Provide the (x, y) coordinate of the cell's center where the given text is located.  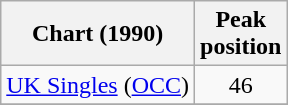
UK Singles (OCC) (98, 85)
46 (241, 85)
Chart (1990) (98, 34)
Peakposition (241, 34)
